Detect which cell encompasses the target text, then output its [x, y] center coordinate. 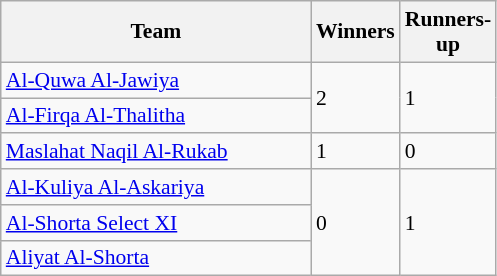
Winners [356, 32]
Al-Quwa Al-Jawiya [156, 80]
Al-Firqa Al-Thalitha [156, 116]
Team [156, 32]
Runners-up [448, 32]
Al-Shorta Select XI [156, 223]
Maslahat Naqil Al-Rukab [156, 152]
Aliyat Al-Shorta [156, 258]
2 [356, 98]
Al-Kuliya Al-Askariya [156, 187]
